Identify which cell holds the provided text, then report its [X, Y] central coordinate. 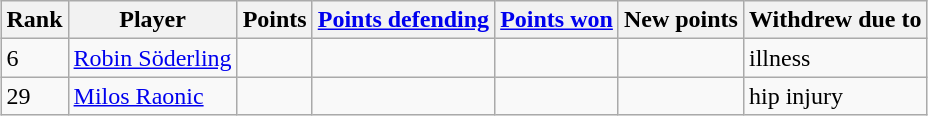
Points won [557, 20]
Points [274, 20]
29 [34, 96]
Rank [34, 20]
Milos Raonic [152, 96]
Withdrew due to [835, 20]
Robin Söderling [152, 58]
Player [152, 20]
6 [34, 58]
illness [835, 58]
hip injury [835, 96]
New points [680, 20]
Points defending [403, 20]
